Detect which cell encompasses the target text, then output its [X, Y] center coordinate. 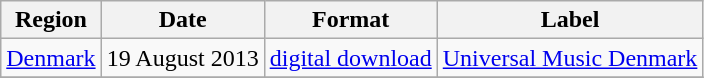
Region [51, 20]
digital download [350, 58]
Denmark [51, 58]
Format [350, 20]
Label [570, 20]
19 August 2013 [182, 58]
Universal Music Denmark [570, 58]
Date [182, 20]
